Scan for the cell matching the given text and deliver its (X, Y) coordinate at center. 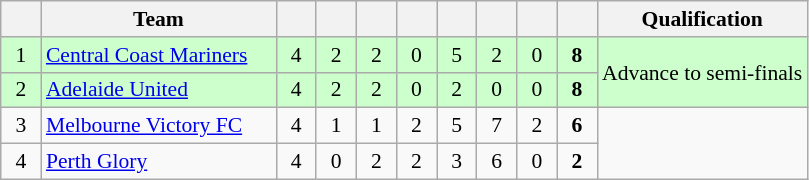
7 (497, 126)
Advance to semi-finals (702, 72)
Team (158, 19)
Qualification (702, 19)
Perth Glory (158, 162)
Melbourne Victory FC (158, 126)
Adelaide United (158, 90)
Central Coast Mariners (158, 55)
